Extract the (X, Y) coordinate from the center of the cell holding the provided text.  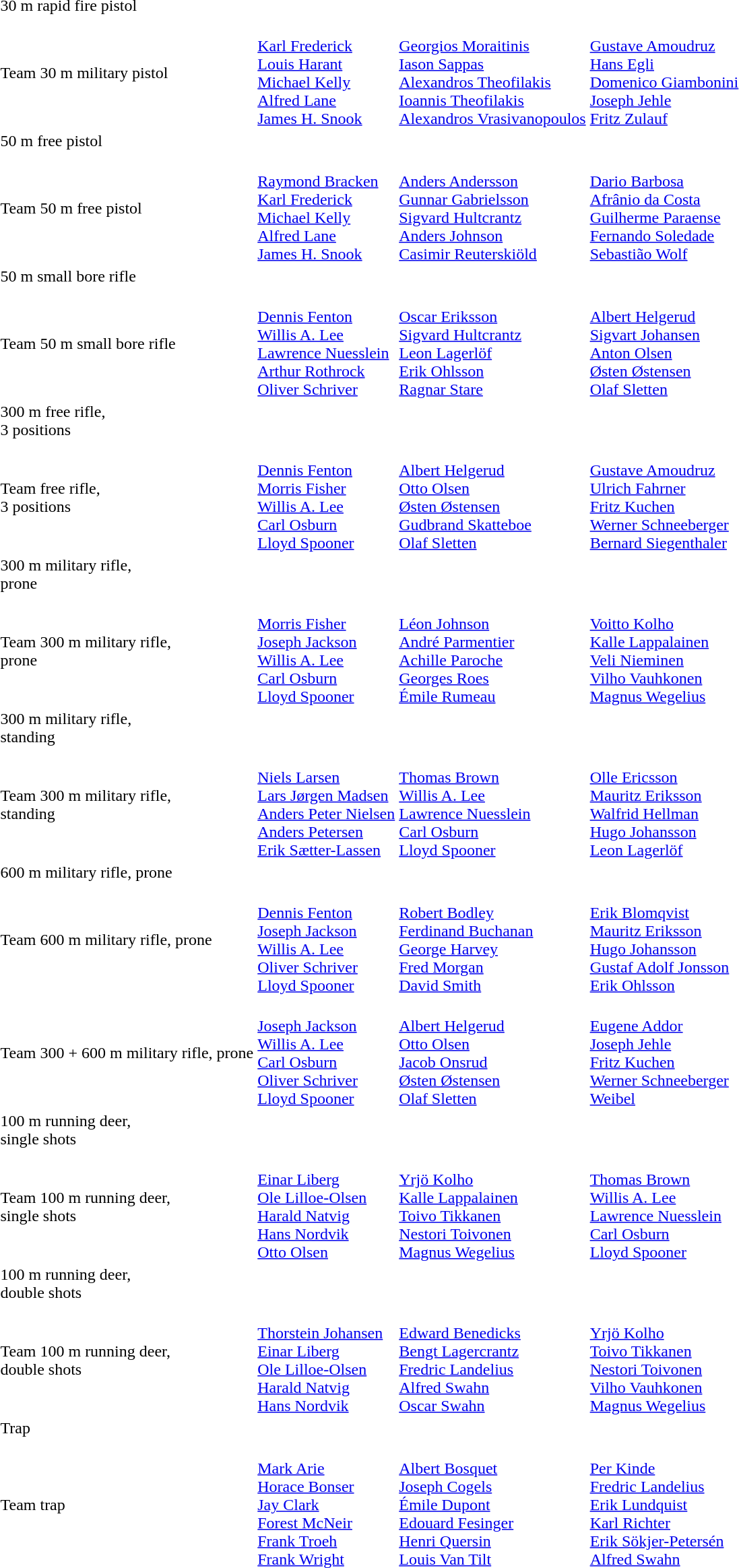
Edward BenedicksBengt LagercrantzFredric LandeliusAlfred SwahnOscar Swahn (492, 1361)
Georgios MoraitinisIason SappasAlexandros TheofilakisIoannis TheofilakisAlexandros Vrasivanopoulos (492, 73)
Robert BodleyFerdinand BuchananGeorge HarveyFred MorganDavid Smith (492, 940)
Morris FisherJoseph JacksonWillis A. LeeCarl OsburnLloyd Spooner (326, 651)
Joseph JacksonWillis A. LeeCarl OsburnOliver SchriverLloyd Spooner (326, 1053)
Anders AnderssonGunnar GabrielssonSigvard HultcrantzAnders JohnsonCasimir Reuterskiöld (492, 209)
Thorstein JohansenEinar LibergOle Lilloe-OlsenHarald NatvigHans Nordvik (326, 1361)
Karl FrederickLouis HarantMichael KellyAlfred LaneJames H. Snook (326, 73)
Einar LibergOle Lilloe-OlsenHarald NatvigHans NordvikOtto Olsen (326, 1207)
Raymond BrackenKarl FrederickMichael KellyAlfred LaneJames H. Snook (326, 209)
Thomas BrownWillis A. LeeLawrence NuessleinCarl OsburnLloyd Spooner (492, 804)
Dennis FentonMorris FisherWillis A. LeeCarl OsburnLloyd Spooner (326, 497)
Léon JohnsonAndré ParmentierAchille ParocheGeorges RoesÉmile Rumeau (492, 651)
Dennis FentonWillis A. LeeLawrence NuessleinArthur RothrockOliver Schriver (326, 344)
Niels LarsenLars Jørgen MadsenAnders Peter NielsenAnders PetersenErik Sætter-Lassen (326, 804)
Oscar ErikssonSigvard HultcrantzLeon LagerlöfErik OhlssonRagnar Stare (492, 344)
Dennis FentonJoseph JacksonWillis A. LeeOliver SchriverLloyd Spooner (326, 940)
Albert HelgerudOtto OlsenØsten ØstensenGudbrand SkatteboeOlaf Sletten (492, 497)
Yrjö KolhoKalle LappalainenToivo TikkanenNestori ToivonenMagnus Wegelius (492, 1207)
Albert HelgerudOtto OlsenJacob OnsrudØsten ØstensenOlaf Sletten (492, 1053)
